From the cell containing the given text, extract its center point as [X, Y] coordinate. 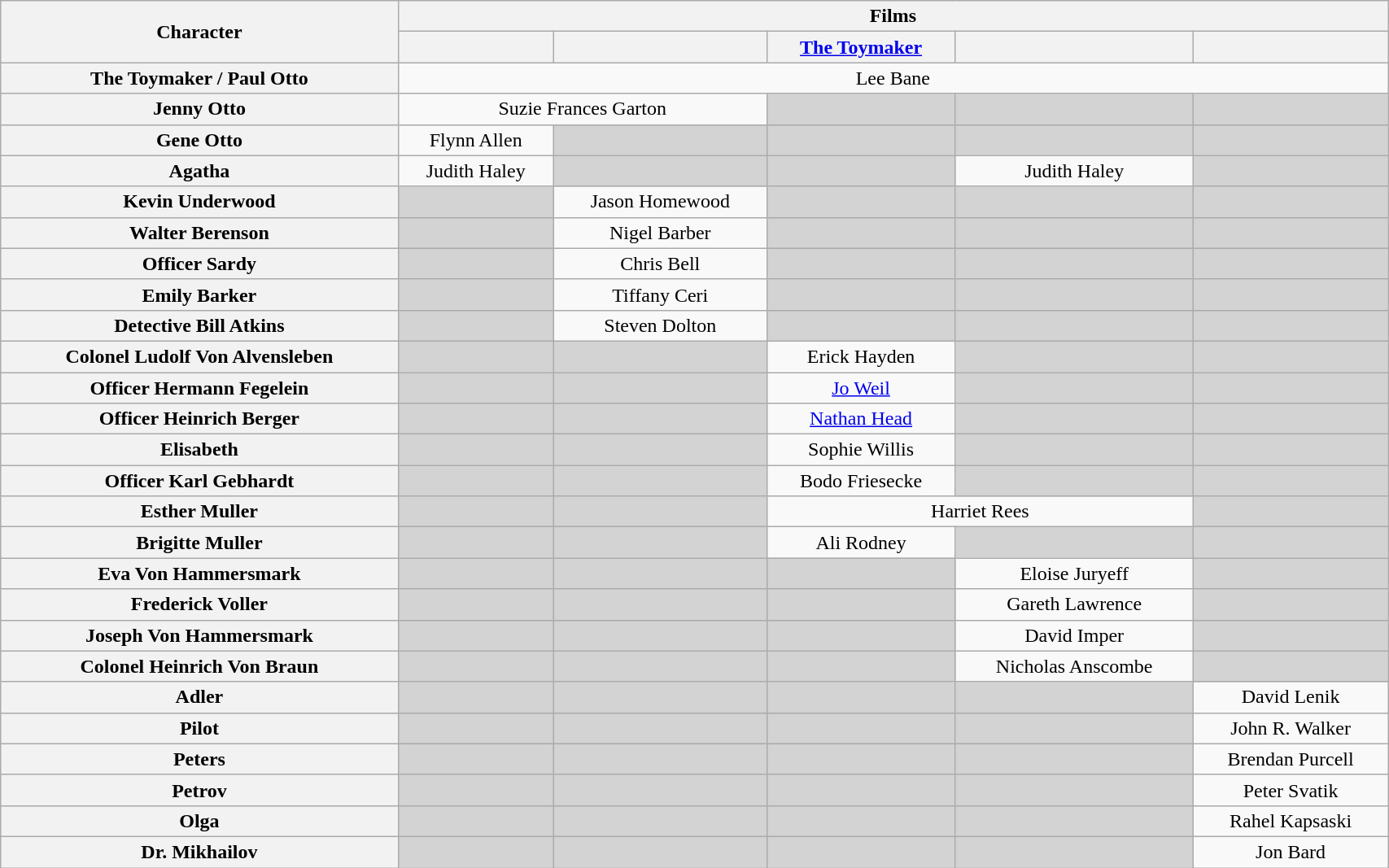
Kevin Underwood [199, 202]
Nicholas Anscombe [1074, 666]
Eva Von Hammersmark [199, 574]
Jenny Otto [199, 109]
Brigitte Muller [199, 543]
Esther Muller [199, 512]
Brendan Purcell [1291, 759]
Officer Karl Gebhardt [199, 481]
Erick Hayden [861, 356]
Flynn Allen [475, 140]
Emily Barker [199, 294]
Officer Sardy [199, 264]
Suzie Frances Garton [583, 109]
Gareth Lawrence [1074, 604]
Bodo Friesecke [861, 481]
Agatha [199, 171]
Adler [199, 697]
Walter Berenson [199, 233]
Sophie Willis [861, 450]
Character [199, 32]
John R. Walker [1291, 728]
The Toymaker / Paul Otto [199, 78]
Gene Otto [199, 140]
Tiffany Ceri [660, 294]
Colonel Ludolf Von Alvensleben [199, 356]
Ali Rodney [861, 543]
Elisabeth [199, 450]
Lee Bane [893, 78]
Peters [199, 759]
Olga [199, 821]
Steven Dolton [660, 325]
Harriet Rees [980, 512]
Officer Hermann Fegelein [199, 388]
Chris Bell [660, 264]
Frederick Voller [199, 604]
Films [893, 16]
Officer Heinrich Berger [199, 419]
Nathan Head [861, 419]
Rahel Kapsaski [1291, 821]
Joseph Von Hammersmark [199, 635]
Nigel Barber [660, 233]
Eloise Juryeff [1074, 574]
Dr. Mikhailov [199, 852]
Jon Bard [1291, 852]
Jo Weil [861, 388]
The Toymaker [861, 47]
Petrov [199, 790]
Colonel Heinrich Von Braun [199, 666]
Pilot [199, 728]
Peter Svatik [1291, 790]
David Imper [1074, 635]
Jason Homewood [660, 202]
Detective Bill Atkins [199, 325]
David Lenik [1291, 697]
